Output the (x, y) coordinate of the center of the cell containing the given text.  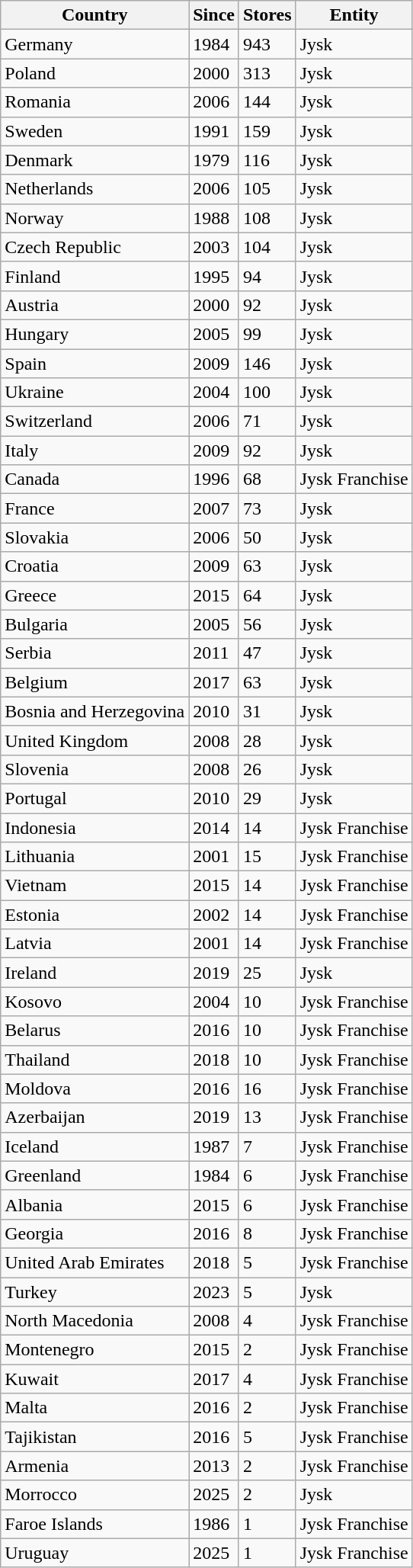
73 (267, 508)
Italy (94, 451)
15 (267, 857)
1988 (214, 218)
Finland (94, 276)
Hungary (94, 334)
Malta (94, 1408)
Romania (94, 102)
104 (267, 247)
31 (267, 711)
1987 (214, 1146)
Indonesia (94, 827)
Morrocco (94, 1495)
Kosovo (94, 1002)
108 (267, 218)
2013 (214, 1466)
Norway (94, 218)
100 (267, 393)
1996 (214, 479)
1979 (214, 160)
116 (267, 160)
Stores (267, 15)
Turkey (94, 1292)
Netherlands (94, 189)
Estonia (94, 915)
Azerbaijan (94, 1117)
146 (267, 364)
94 (267, 276)
Iceland (94, 1146)
North Macedonia (94, 1321)
Czech Republic (94, 247)
Lithuania (94, 857)
Greece (94, 595)
Slovenia (94, 769)
50 (267, 537)
Germany (94, 44)
2014 (214, 827)
Armenia (94, 1466)
Serbia (94, 653)
Kuwait (94, 1379)
159 (267, 131)
Ukraine (94, 393)
99 (267, 334)
Croatia (94, 566)
144 (267, 102)
Greenland (94, 1175)
Montenegro (94, 1350)
16 (267, 1089)
Moldova (94, 1089)
29 (267, 798)
2002 (214, 915)
64 (267, 595)
Vietnam (94, 886)
France (94, 508)
313 (267, 73)
2007 (214, 508)
2023 (214, 1292)
Portugal (94, 798)
Denmark (94, 160)
Slovakia (94, 537)
Since (214, 15)
Faroe Islands (94, 1524)
71 (267, 422)
Albania (94, 1204)
Uruguay (94, 1553)
56 (267, 624)
Poland (94, 73)
1995 (214, 276)
26 (267, 769)
Country (94, 15)
28 (267, 740)
Bosnia and Herzegovina (94, 711)
1991 (214, 131)
105 (267, 189)
8 (267, 1233)
943 (267, 44)
Belgium (94, 682)
United Kingdom (94, 740)
Latvia (94, 944)
Tajikistan (94, 1437)
68 (267, 479)
Bulgaria (94, 624)
United Arab Emirates (94, 1262)
Georgia (94, 1233)
47 (267, 653)
25 (267, 973)
Sweden (94, 131)
Ireland (94, 973)
13 (267, 1117)
2003 (214, 247)
2011 (214, 653)
Switzerland (94, 422)
Belarus (94, 1031)
Thailand (94, 1060)
Spain (94, 364)
Entity (354, 15)
Canada (94, 479)
7 (267, 1146)
Austria (94, 305)
1986 (214, 1524)
